For the text-containing cell, return its midpoint in (X, Y) coordinate format. 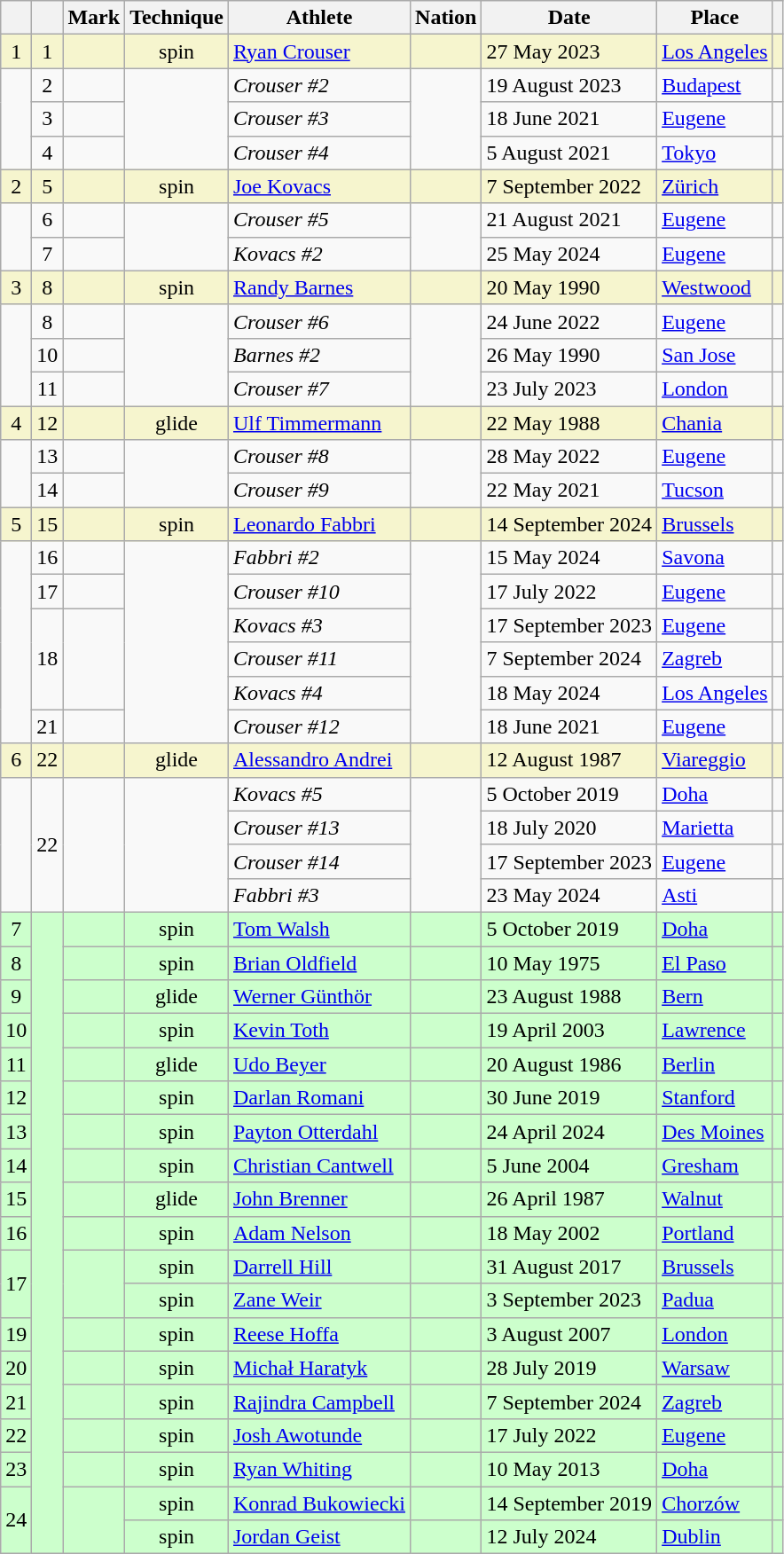
14 September 2024 (569, 524)
Place (715, 18)
19 August 2023 (569, 85)
Fabbri #3 (319, 895)
Zürich (715, 186)
Asti (715, 895)
Crouser #2 (319, 85)
Randy Barnes (319, 287)
Fabbri #2 (319, 558)
Kovacs #2 (319, 254)
Padua (715, 1300)
Westwood (715, 287)
24 April 2024 (569, 1132)
20 August 1986 (569, 1064)
23 May 2024 (569, 895)
Barnes #2 (319, 355)
28 July 2019 (569, 1368)
30 June 2019 (569, 1098)
10 May 1975 (569, 962)
20 May 1990 (569, 287)
Technique (177, 18)
Stanford (715, 1098)
Marietta (715, 828)
Jordan Geist (319, 1537)
9 (16, 997)
John Brenner (319, 1199)
Josh Awotunde (319, 1435)
Chania (715, 423)
Viareggio (715, 760)
Crouser #7 (319, 388)
Crouser #5 (319, 220)
Portland (715, 1233)
23 August 1988 (569, 997)
10 May 2013 (569, 1469)
26 April 1987 (569, 1199)
El Paso (715, 962)
27 May 2023 (569, 51)
Ryan Crouser (319, 51)
Crouser #8 (319, 457)
22 May 2021 (569, 491)
18 May 2002 (569, 1233)
Tom Walsh (319, 929)
Chorzów (715, 1503)
Michał Haratyk (319, 1368)
19 April 2003 (569, 1031)
12 July 2024 (569, 1537)
Des Moines (715, 1132)
18 (48, 659)
Crouser #10 (319, 592)
Gresham (715, 1165)
Konrad Bukowiecki (319, 1503)
Payton Otterdahl (319, 1132)
Ulf Timmermann (319, 423)
Date (569, 18)
Kovacs #4 (319, 693)
Leonardo Fabbri (319, 524)
Brian Oldfield (319, 962)
19 (16, 1334)
28 May 2022 (569, 457)
Christian Cantwell (319, 1165)
Dublin (715, 1537)
Walnut (715, 1199)
23 July 2023 (569, 388)
Zane Weir (319, 1300)
Bern (715, 997)
23 (16, 1469)
24 June 2022 (569, 321)
Crouser #12 (319, 726)
Athlete (319, 18)
Savona (715, 558)
Tucson (715, 491)
Mark (94, 18)
San Jose (715, 355)
18 July 2020 (569, 828)
Crouser #3 (319, 119)
Berlin (715, 1064)
Crouser #4 (319, 153)
Ryan Whiting (319, 1469)
3 September 2023 (569, 1300)
20 (16, 1368)
Darlan Romani (319, 1098)
18 May 2024 (569, 693)
Crouser #6 (319, 321)
Crouser #11 (319, 659)
Alessandro Andrei (319, 760)
Darrell Hill (319, 1267)
31 August 2017 (569, 1267)
21 August 2021 (569, 220)
Kovacs #5 (319, 794)
Lawrence (715, 1031)
Warsaw (715, 1368)
Adam Nelson (319, 1233)
7 September 2022 (569, 186)
5 August 2021 (569, 153)
Tokyo (715, 153)
Budapest (715, 85)
22 May 1988 (569, 423)
Reese Hoffa (319, 1334)
12 August 1987 (569, 760)
14 September 2019 (569, 1503)
26 May 1990 (569, 355)
Crouser #14 (319, 861)
Crouser #9 (319, 491)
Nation (446, 18)
Crouser #13 (319, 828)
5 June 2004 (569, 1165)
Werner Günthör (319, 997)
Kevin Toth (319, 1031)
15 May 2024 (569, 558)
25 May 2024 (569, 254)
Joe Kovacs (319, 186)
Udo Beyer (319, 1064)
Kovacs #3 (319, 625)
24 (16, 1520)
3 August 2007 (569, 1334)
Rajindra Campbell (319, 1401)
